From the cell containing the given text, extract its center point as [X, Y] coordinate. 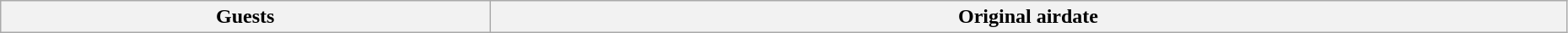
Original airdate [1029, 17]
Guests [245, 17]
